Return [X, Y] of the center of cell containing provided text 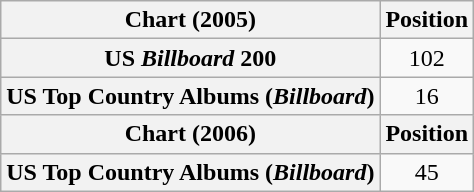
45 [427, 172]
US Billboard 200 [190, 58]
Chart (2005) [190, 20]
Chart (2006) [190, 134]
16 [427, 96]
102 [427, 58]
